Output the [X, Y] coordinate of the center of the cell containing the given text.  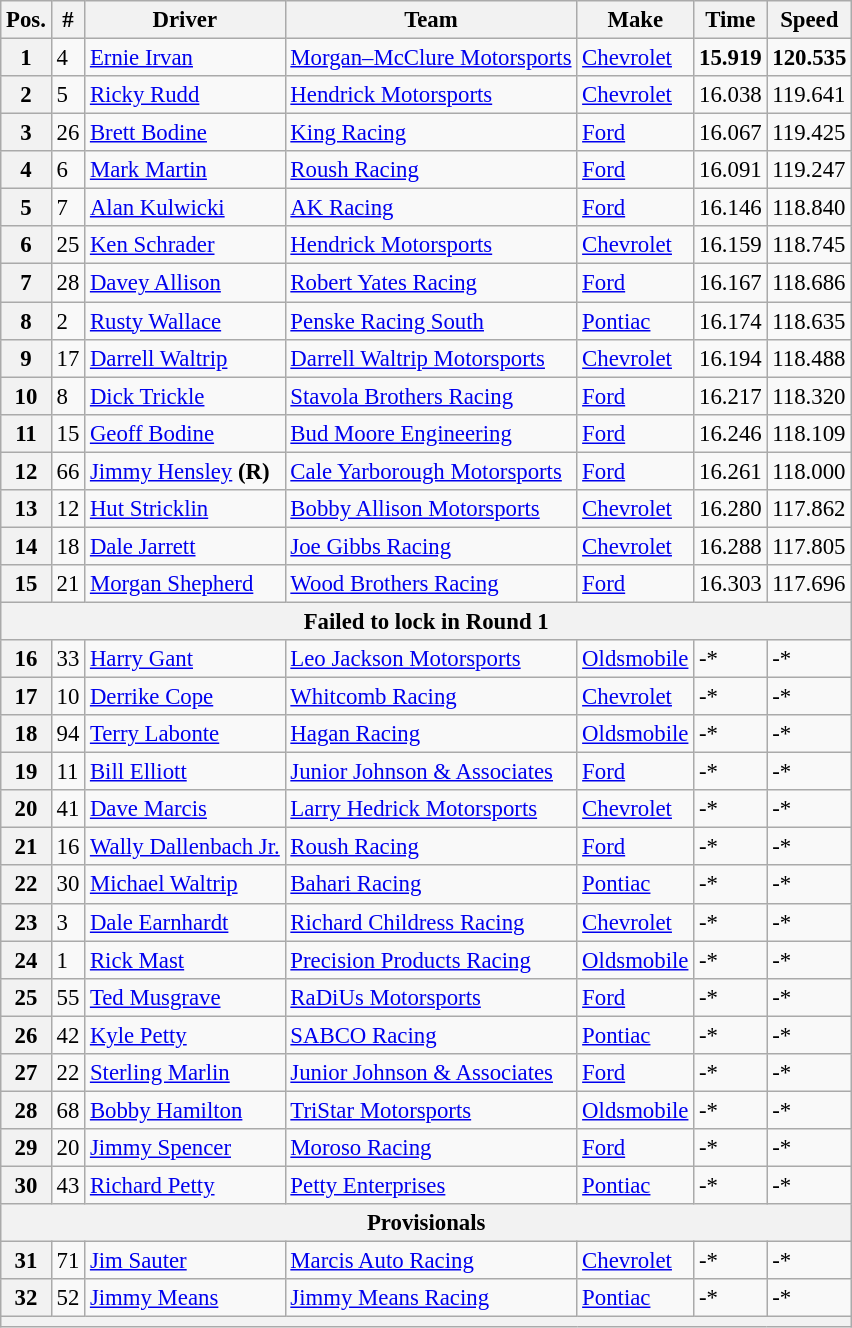
23 [26, 922]
Hut Stricklin [185, 509]
118.000 [810, 471]
Dave Marcis [185, 809]
Morgan Shepherd [185, 584]
Darrell Waltrip [185, 358]
Wood Brothers Racing [431, 584]
19 [26, 772]
Pos. [26, 20]
Ted Musgrave [185, 997]
Wally Dallenbach Jr. [185, 847]
Bobby Hamilton [185, 1110]
Rusty Wallace [185, 321]
Morgan–McClure Motorsports [431, 58]
71 [68, 1261]
Darrell Waltrip Motorsports [431, 358]
Hagan Racing [431, 734]
Ernie Irvan [185, 58]
Failed to lock in Round 1 [426, 621]
118.686 [810, 283]
King Racing [431, 133]
Bobby Allison Motorsports [431, 509]
SABCO Racing [431, 1035]
117.862 [810, 509]
Time [730, 20]
55 [68, 997]
118.635 [810, 321]
Leo Jackson Motorsports [431, 659]
16.159 [730, 245]
16.038 [730, 95]
Robert Yates Racing [431, 283]
31 [26, 1261]
Ken Schrader [185, 245]
Davey Allison [185, 283]
Jimmy Means Racing [431, 1298]
RaDiUs Motorsports [431, 997]
15.919 [730, 58]
Joe Gibbs Racing [431, 546]
Jimmy Means [185, 1298]
42 [68, 1035]
9 [26, 358]
Alan Kulwicki [185, 208]
Driver [185, 20]
118.745 [810, 245]
118.488 [810, 358]
Make [636, 20]
Bill Elliott [185, 772]
Sterling Marlin [185, 1073]
Jim Sauter [185, 1261]
13 [26, 509]
Jimmy Spencer [185, 1148]
24 [26, 960]
Larry Hedrick Motorsports [431, 809]
27 [26, 1073]
32 [26, 1298]
Dick Trickle [185, 396]
TriStar Motorsports [431, 1110]
118.320 [810, 396]
Dale Jarrett [185, 546]
Marcis Auto Racing [431, 1261]
Moroso Racing [431, 1148]
68 [68, 1110]
Petty Enterprises [431, 1185]
Geoff Bodine [185, 433]
Harry Gant [185, 659]
Provisionals [426, 1223]
117.696 [810, 584]
66 [68, 471]
94 [68, 734]
117.805 [810, 546]
119.641 [810, 95]
120.535 [810, 58]
16.217 [730, 396]
Bahari Racing [431, 885]
Ricky Rudd [185, 95]
Dale Earnhardt [185, 922]
Jimmy Hensley (R) [185, 471]
16.261 [730, 471]
# [68, 20]
Kyle Petty [185, 1035]
Rick Mast [185, 960]
Mark Martin [185, 170]
Richard Childress Racing [431, 922]
16.246 [730, 433]
52 [68, 1298]
14 [26, 546]
Speed [810, 20]
Terry Labonte [185, 734]
Richard Petty [185, 1185]
Penske Racing South [431, 321]
16.067 [730, 133]
Team [431, 20]
16.288 [730, 546]
16.146 [730, 208]
119.247 [810, 170]
Whitcomb Racing [431, 697]
118.109 [810, 433]
AK Racing [431, 208]
Bud Moore Engineering [431, 433]
Brett Bodine [185, 133]
33 [68, 659]
Derrike Cope [185, 697]
16.091 [730, 170]
Stavola Brothers Racing [431, 396]
16.174 [730, 321]
Cale Yarborough Motorsports [431, 471]
29 [26, 1148]
119.425 [810, 133]
41 [68, 809]
118.840 [810, 208]
43 [68, 1185]
16.167 [730, 283]
16.303 [730, 584]
Michael Waltrip [185, 885]
Precision Products Racing [431, 960]
16.194 [730, 358]
16.280 [730, 509]
